Locate the cell with the specified text and output its [x, y] center coordinate. 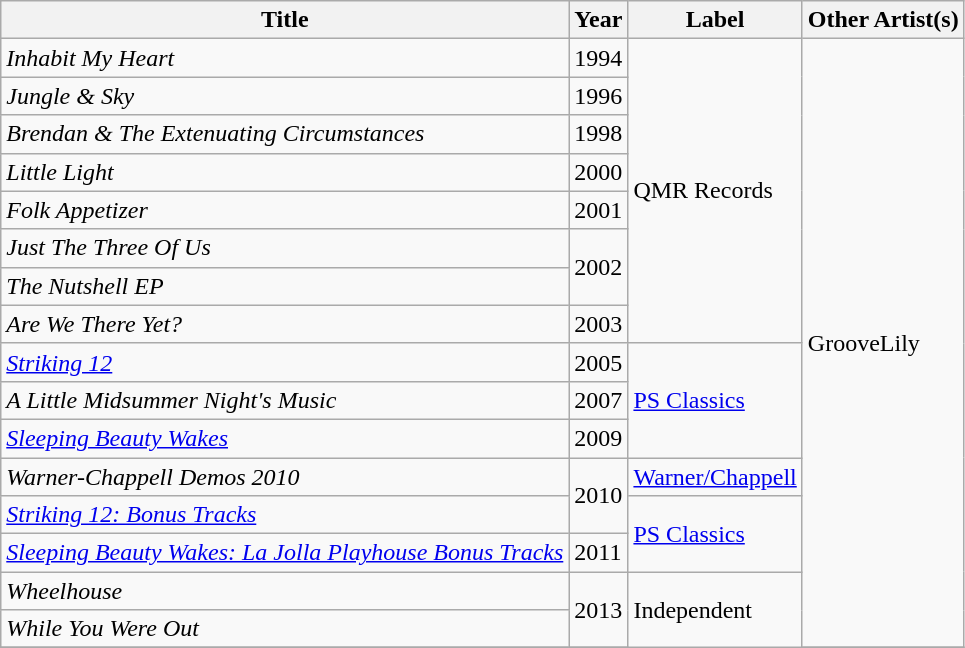
A Little Midsummer Night's Music [285, 400]
1998 [598, 134]
2007 [598, 400]
Label [715, 20]
2013 [598, 610]
1996 [598, 96]
Sleeping Beauty Wakes [285, 438]
Little Light [285, 172]
Just The Three Of Us [285, 248]
Folk Appetizer [285, 210]
1994 [598, 58]
2010 [598, 496]
2003 [598, 324]
2001 [598, 210]
Independent [715, 610]
Year [598, 20]
The Nutshell EP [285, 286]
Are We There Yet? [285, 324]
2011 [598, 553]
Wheelhouse [285, 591]
Striking 12: Bonus Tracks [285, 515]
QMR Records [715, 191]
2009 [598, 438]
Brendan & The Extenuating Circumstances [285, 134]
Jungle & Sky [285, 96]
2002 [598, 267]
Inhabit My Heart [285, 58]
Title [285, 20]
Warner/Chappell [715, 477]
Warner-Chappell Demos 2010 [285, 477]
Other Artist(s) [883, 20]
Striking 12 [285, 362]
2005 [598, 362]
While You Were Out [285, 629]
Sleeping Beauty Wakes: La Jolla Playhouse Bonus Tracks [285, 553]
2000 [598, 172]
GrooveLily [883, 344]
